Identify which cell holds the provided text, then report its [X, Y] central coordinate. 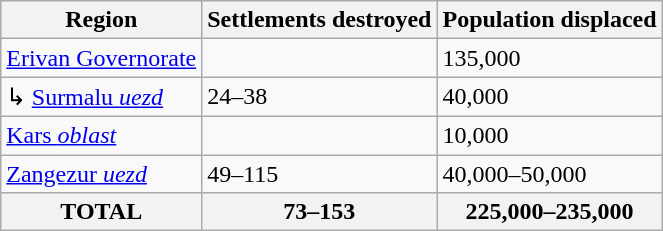
↳ Surmalu uezd [102, 97]
40,000–50,000 [550, 173]
TOTAL [102, 212]
Kars oblast [102, 135]
10,000 [550, 135]
Erivan Governorate [102, 58]
73–153 [320, 212]
Region [102, 20]
24–38 [320, 97]
135,000 [550, 58]
Settlements destroyed [320, 20]
Zangezur uezd [102, 173]
40,000 [550, 97]
49–115 [320, 173]
225,000–235,000 [550, 212]
Population displaced [550, 20]
